Detect which cell encompasses the target text, then output its [X, Y] center coordinate. 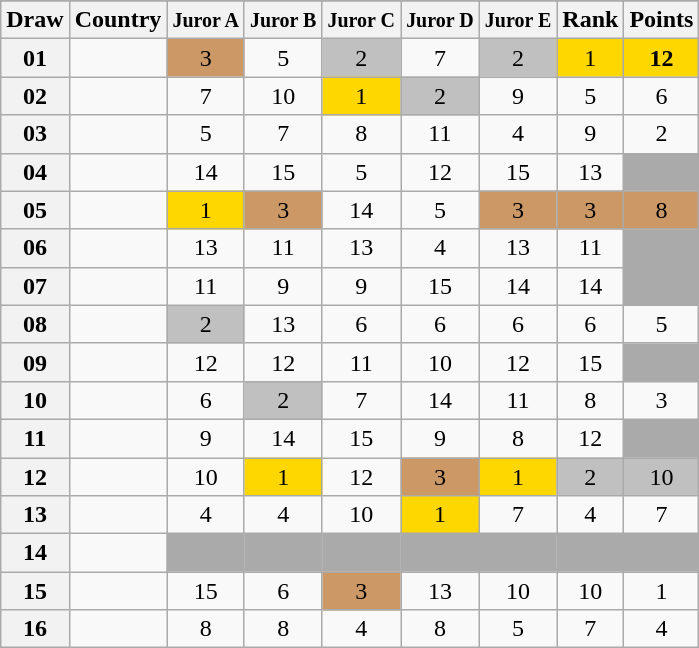
04 [35, 172]
06 [35, 248]
Juror D [440, 20]
Country [118, 20]
Juror E [518, 20]
02 [35, 96]
09 [35, 362]
08 [35, 324]
05 [35, 210]
Points [662, 20]
Juror A [206, 20]
Juror B [283, 20]
Draw [35, 20]
07 [35, 286]
03 [35, 134]
01 [35, 58]
Juror C [362, 20]
Rank [590, 20]
16 [35, 629]
